Identify which cell holds the provided text, then report its (X, Y) central coordinate. 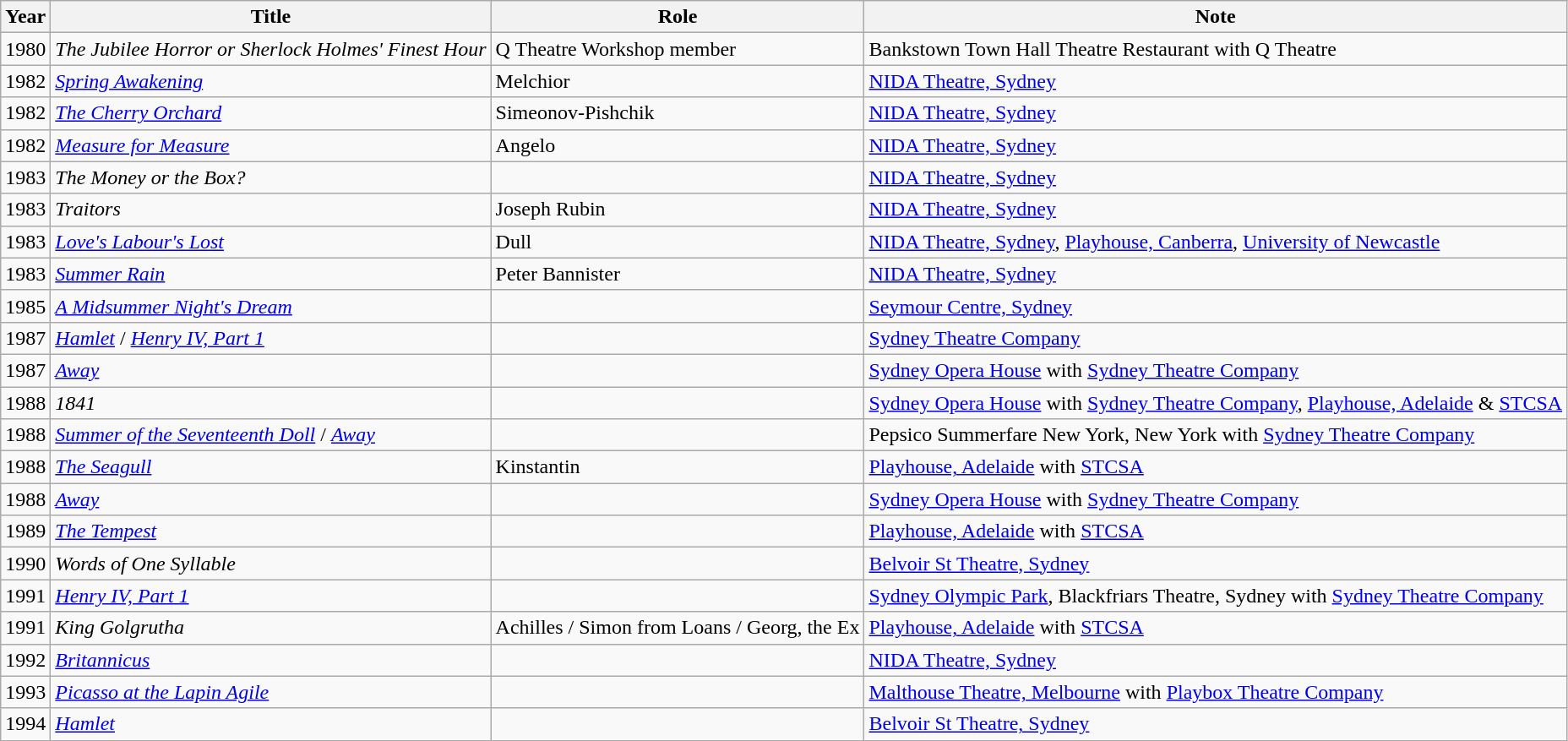
The Seagull (270, 467)
1994 (25, 724)
Britannicus (270, 660)
1989 (25, 531)
Angelo (678, 145)
King Golgrutha (270, 628)
1841 (270, 403)
Joseph Rubin (678, 210)
Kinstantin (678, 467)
Spring Awakening (270, 81)
Achilles / Simon from Loans / Georg, the Ex (678, 628)
Bankstown Town Hall Theatre Restaurant with Q Theatre (1216, 49)
Q Theatre Workshop member (678, 49)
Summer Rain (270, 274)
1980 (25, 49)
Henry IV, Part 1 (270, 596)
Hamlet (270, 724)
Words of One Syllable (270, 564)
Melchior (678, 81)
Malthouse Theatre, Melbourne with Playbox Theatre Company (1216, 692)
Seymour Centre, Sydney (1216, 306)
Love's Labour's Lost (270, 242)
Sydney Olympic Park, Blackfriars Theatre, Sydney with Sydney Theatre Company (1216, 596)
Sydney Opera House with Sydney Theatre Company, Playhouse, Adelaide & STCSA (1216, 403)
Pepsico Summerfare New York, New York with Sydney Theatre Company (1216, 435)
Picasso at the Lapin Agile (270, 692)
1992 (25, 660)
The Tempest (270, 531)
Traitors (270, 210)
Sydney Theatre Company (1216, 338)
Note (1216, 17)
Measure for Measure (270, 145)
Year (25, 17)
NIDA Theatre, Sydney, Playhouse, Canberra, University of Newcastle (1216, 242)
Dull (678, 242)
1990 (25, 564)
A Midsummer Night's Dream (270, 306)
Peter Bannister (678, 274)
Hamlet / Henry IV, Part 1 (270, 338)
1985 (25, 306)
1993 (25, 692)
Summer of the Seventeenth Doll / Away (270, 435)
Simeonov-Pishchik (678, 113)
Title (270, 17)
The Money or the Box? (270, 177)
The Cherry Orchard (270, 113)
The Jubilee Horror or Sherlock Holmes' Finest Hour (270, 49)
Role (678, 17)
